Search for the cell housing the specified text and yield its (x, y) center coordinate. 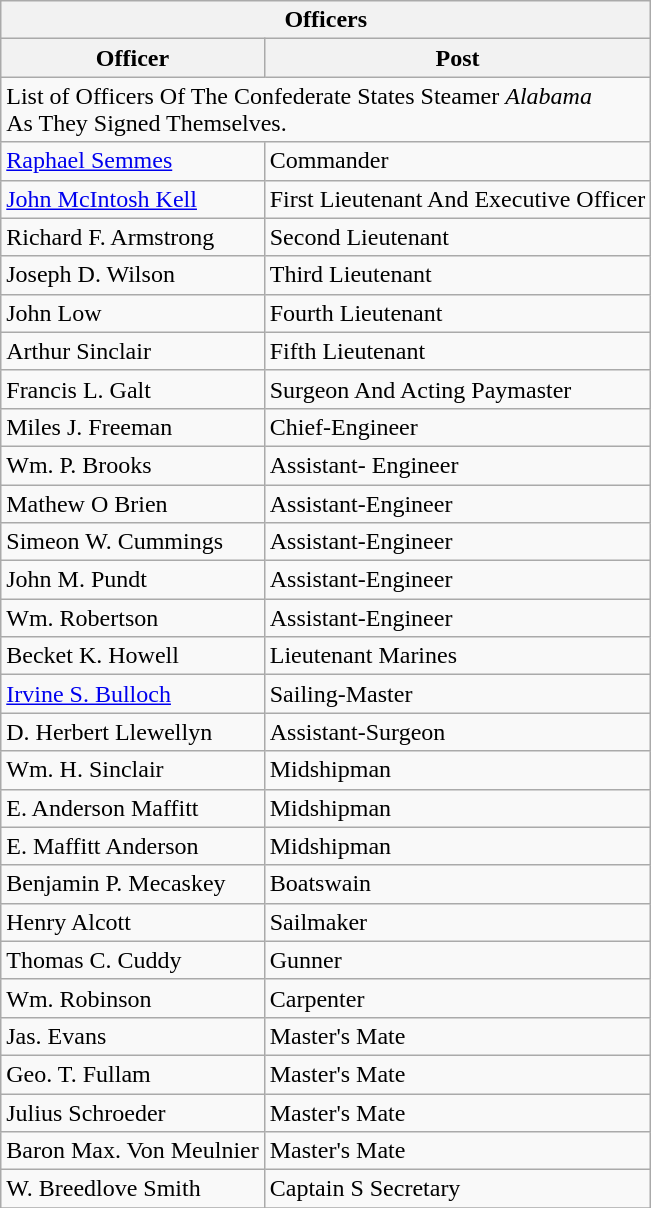
Joseph D. Wilson (132, 275)
Post (458, 58)
Baron Max. Von Meulnier (132, 1151)
E. Maffitt Anderson (132, 846)
Wm. Robinson (132, 998)
Gunner (458, 960)
Captain S Secretary (458, 1189)
Miles J. Freeman (132, 427)
Arthur Sinclair (132, 351)
Jas. Evans (132, 1036)
Fifth Lieutenant (458, 351)
Irvine S. Bulloch (132, 694)
Sailmaker (458, 922)
Mathew O Brien (132, 503)
W. Breedlove Smith (132, 1189)
Wm. H. Sinclair (132, 770)
Becket K. Howell (132, 656)
Assistant- Engineer (458, 465)
Simeon W. Cummings (132, 542)
E. Anderson Maffitt (132, 808)
Geo. T. Fullam (132, 1074)
List of Officers Of The Confederate States Steamer AlabamaAs They Signed Themselves. (326, 110)
Commander (458, 161)
Carpenter (458, 998)
Julius Schroeder (132, 1113)
Boatswain (458, 884)
John McIntosh Kell (132, 199)
Third Lieutenant (458, 275)
Richard F. Armstrong (132, 237)
Wm. Robertson (132, 618)
Chief-Engineer (458, 427)
Francis L. Galt (132, 389)
Benjamin P. Mecaskey (132, 884)
D. Herbert Llewellyn (132, 732)
Raphael Semmes (132, 161)
Second Lieutenant (458, 237)
Thomas C. Cuddy (132, 960)
First Lieutenant And Executive Officer (458, 199)
Fourth Lieutenant (458, 313)
Henry Alcott (132, 922)
Lieutenant Marines (458, 656)
Officers (326, 20)
Wm. P. Brooks (132, 465)
Assistant-Surgeon (458, 732)
John Low (132, 313)
John M. Pundt (132, 580)
Officer (132, 58)
Sailing-Master (458, 694)
Surgeon And Acting Paymaster (458, 389)
